Identify which cell holds the provided text, then report its [X, Y] central coordinate. 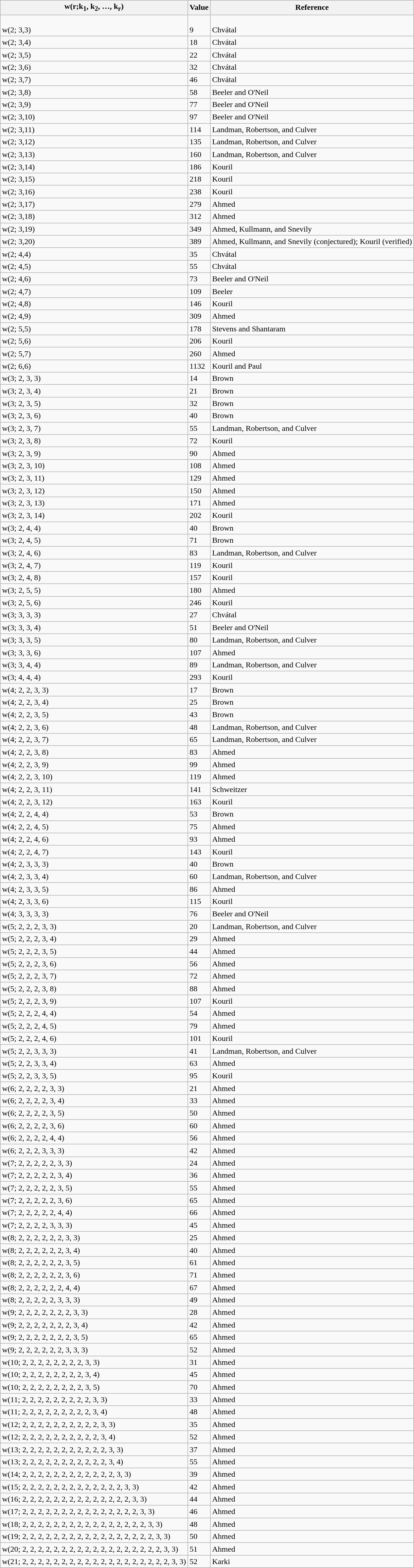
95 [199, 1076]
w(3; 2, 4, 8) [94, 578]
66 [199, 1213]
w(3; 2, 4, 6) [94, 553]
w(8; 2, 2, 2, 2, 2, 3, 3, 3) [94, 1300]
w(2; 3,14) [94, 167]
w(2; 4,9) [94, 316]
Value [199, 8]
27 [199, 615]
w(5; 2, 2, 2, 4, 4) [94, 1013]
79 [199, 1026]
70 [199, 1387]
w(5; 2, 2, 2, 4, 6) [94, 1038]
Schweitzer [312, 789]
101 [199, 1038]
w(2; 5,6) [94, 341]
w(5; 2, 2, 2, 3, 9) [94, 1001]
w(2; 3,6) [94, 67]
w(4; 2, 2, 3, 6) [94, 727]
80 [199, 640]
w(4; 2, 2, 3, 10) [94, 777]
w(4; 2, 2, 4, 5) [94, 827]
w(12; 2, 2, 2, 2, 2, 2, 2, 2, 2, 2, 3, 3) [94, 1424]
w(4; 2, 2, 4, 4) [94, 814]
18 [199, 42]
w(15; 2, 2, 2, 2, 2, 2, 2, 2, 2, 2, 2, 2, 2, 3, 3) [94, 1487]
w(7; 2, 2, 2, 2, 3, 3, 3) [94, 1225]
w(17; 2, 2, 2, 2, 2, 2, 2, 2, 2, 2, 2, 2, 2, 2, 2, 3, 3) [94, 1512]
Kouril and Paul [312, 366]
28 [199, 1313]
w(16; 2, 2, 2, 2, 2, 2, 2, 2, 2, 2, 2, 2, 2, 2, 3, 3) [94, 1499]
w(2; 4,8) [94, 304]
w(6; 2, 2, 2, 2, 3, 6) [94, 1126]
260 [199, 354]
w(4; 2, 2, 3, 8) [94, 752]
w(8; 2, 2, 2, 2, 2, 2, 3, 3) [94, 1238]
w(5; 2, 2, 2, 3, 5) [94, 951]
31 [199, 1362]
w(6; 2, 2, 2, 2, 3, 3) [94, 1088]
w(2; 3,11) [94, 130]
w(14; 2, 2, 2, 2, 2, 2, 2, 2, 2, 2, 2, 2, 3, 3) [94, 1474]
86 [199, 889]
w(8; 2, 2, 2, 2, 2, 2, 3, 5) [94, 1262]
w(3; 2, 3, 13) [94, 503]
w(2; 3,15) [94, 179]
54 [199, 1013]
w(2; 3,10) [94, 117]
w(5; 2, 2, 2, 3, 8) [94, 989]
w(4; 2, 3, 3, 6) [94, 901]
w(11; 2, 2, 2, 2, 2, 2, 2, 2, 2, 3, 3) [94, 1400]
w(3; 3, 3, 3) [94, 615]
w(5; 2, 2, 2, 3, 4) [94, 939]
90 [199, 453]
202 [199, 516]
157 [199, 578]
w(9; 2, 2, 2, 2, 2, 2, 3, 3, 3) [94, 1350]
Ahmed, Kullmann, and Snevily (conjectured); Kouril (verified) [312, 241]
99 [199, 765]
29 [199, 939]
93 [199, 839]
115 [199, 901]
135 [199, 142]
w(6; 2, 2, 2, 2, 3, 5) [94, 1113]
w(3; 2, 3, 8) [94, 441]
w(20; 2, 2, 2, 2, 2, 2, 2, 2, 2, 2, 2, 2, 2, 2, 2, 2, 2, 2, 3, 3) [94, 1549]
238 [199, 192]
w(3; 2, 3, 10) [94, 466]
w(2; 3,7) [94, 79]
w(19; 2, 2, 2, 2, 2, 2, 2, 2, 2, 2, 2, 2, 2, 2, 2, 2, 2, 3, 3) [94, 1537]
76 [199, 914]
w(4; 2, 2, 3, 3) [94, 690]
w(3; 2, 4, 4) [94, 528]
w(3; 2, 3, 11) [94, 478]
w(2; 3,5) [94, 55]
w(3; 2, 5, 5) [94, 590]
w(3; 2, 3, 14) [94, 516]
w(6; 2, 2, 2, 2, 4, 4) [94, 1138]
w(2; 3,13) [94, 154]
143 [199, 852]
w(4; 2, 2, 3, 11) [94, 789]
w(2; 4,5) [94, 266]
w(4; 2, 3, 3, 3) [94, 864]
w(r;k1, k2, …, kr) [94, 8]
w(2; 3,4) [94, 42]
w(3; 2, 3, 6) [94, 416]
w(4; 3, 3, 3, 3) [94, 914]
24 [199, 1163]
w(2; 3,8) [94, 92]
w(11; 2, 2, 2, 2, 2, 2, 2, 2, 2, 3, 4) [94, 1412]
w(3; 2, 3, 12) [94, 490]
180 [199, 590]
w(3; 3, 3, 6) [94, 652]
w(2; 3,3) [94, 26]
88 [199, 989]
w(3; 2, 3, 9) [94, 453]
Reference [312, 8]
Beeler [312, 291]
w(2; 3,17) [94, 204]
43 [199, 715]
w(9; 2, 2, 2, 2, 2, 2, 2, 3, 3) [94, 1313]
w(4; 2, 2, 3, 9) [94, 765]
w(3; 2, 3, 5) [94, 403]
150 [199, 490]
160 [199, 154]
w(5; 2, 2, 3, 3, 5) [94, 1076]
293 [199, 677]
61 [199, 1262]
w(2; 3,18) [94, 217]
22 [199, 55]
w(2; 3,16) [94, 192]
w(3; 3, 4, 4) [94, 665]
w(5; 2, 2, 2, 3, 3) [94, 926]
63 [199, 1063]
w(8; 2, 2, 2, 2, 2, 2, 3, 6) [94, 1275]
w(10; 2, 2, 2, 2, 2, 2, 2, 2, 3, 5) [94, 1387]
75 [199, 827]
w(10; 2, 2, 2, 2, 2, 2, 2, 2, 3, 4) [94, 1375]
w(12; 2, 2, 2, 2, 2, 2, 2, 2, 2, 2, 3, 4) [94, 1437]
w(3; 2, 3, 3) [94, 379]
186 [199, 167]
39 [199, 1474]
89 [199, 665]
w(4; 2, 2, 3, 4) [94, 702]
w(3; 2, 3, 7) [94, 428]
58 [199, 92]
73 [199, 279]
w(3; 2, 4, 7) [94, 565]
w(13; 2, 2, 2, 2, 2, 2, 2, 2, 2, 2, 2, 3, 4) [94, 1462]
w(2; 3,12) [94, 142]
w(4; 2, 3, 3, 5) [94, 889]
17 [199, 690]
312 [199, 217]
97 [199, 117]
w(7; 2, 2, 2, 2, 2, 3, 6) [94, 1200]
w(13; 2, 2, 2, 2, 2, 2, 2, 2, 2, 2, 2, 3, 3) [94, 1449]
w(9; 2, 2, 2, 2, 2, 2, 2, 3, 4) [94, 1325]
w(2; 3,20) [94, 241]
w(4; 2, 2, 4, 7) [94, 852]
w(3; 4, 4, 4) [94, 677]
w(7; 2, 2, 2, 2, 2, 3, 3) [94, 1163]
279 [199, 204]
w(5; 2, 2, 2, 3, 7) [94, 976]
w(4; 2, 2, 4, 6) [94, 839]
Karki [312, 1561]
w(3; 2, 3, 4) [94, 391]
114 [199, 130]
9 [199, 26]
w(7; 2, 2, 2, 2, 2, 3, 4) [94, 1175]
349 [199, 229]
w(7; 2, 2, 2, 2, 2, 3, 5) [94, 1188]
w(6; 2, 2, 2, 3, 3, 3) [94, 1151]
w(2; 4,7) [94, 291]
w(18; 2, 2, 2, 2, 2, 2, 2, 2, 2, 2, 2, 2, 2, 2, 2, 2, 3, 3) [94, 1524]
41 [199, 1051]
w(5; 2, 2, 3, 3, 3) [94, 1051]
w(4; 2, 2, 3, 12) [94, 802]
w(3; 3, 3, 5) [94, 640]
246 [199, 603]
w(2; 3,9) [94, 104]
36 [199, 1175]
w(2; 3,19) [94, 229]
w(2; 4,4) [94, 254]
146 [199, 304]
1132 [199, 366]
w(5; 2, 2, 2, 4, 5) [94, 1026]
141 [199, 789]
163 [199, 802]
w(2; 6,6) [94, 366]
77 [199, 104]
206 [199, 341]
108 [199, 466]
218 [199, 179]
37 [199, 1449]
w(7; 2, 2, 2, 2, 2, 4, 4) [94, 1213]
w(6; 2, 2, 2, 2, 3, 4) [94, 1101]
w(2; 4,6) [94, 279]
109 [199, 291]
178 [199, 329]
w(8; 2, 2, 2, 2, 2, 2, 4, 4) [94, 1287]
w(5; 2, 2, 3, 3, 4) [94, 1063]
w(4; 2, 2, 3, 5) [94, 715]
49 [199, 1300]
309 [199, 316]
171 [199, 503]
129 [199, 478]
14 [199, 379]
w(5; 2, 2, 2, 3, 6) [94, 964]
67 [199, 1287]
w(2; 5,7) [94, 354]
w(3; 3, 3, 4) [94, 627]
w(21; 2, 2, 2, 2, 2, 2, 2, 2, 2, 2, 2, 2, 2, 2, 2, 2, 2, 2, 2, 3, 3) [94, 1561]
w(3; 2, 5, 6) [94, 603]
Ahmed, Kullmann, and Snevily [312, 229]
w(2; 5,5) [94, 329]
w(4; 2, 2, 3, 7) [94, 740]
w(8; 2, 2, 2, 2, 2, 2, 3, 4) [94, 1250]
w(9; 2, 2, 2, 2, 2, 2, 2, 3, 5) [94, 1337]
20 [199, 926]
w(10; 2, 2, 2, 2, 2, 2, 2, 2, 3, 3) [94, 1362]
w(4; 2, 3, 3, 4) [94, 876]
w(3; 2, 4, 5) [94, 540]
53 [199, 814]
Stevens and Shantaram [312, 329]
389 [199, 241]
